Extract the [x, y] coordinate from the center of the cell holding the provided text.  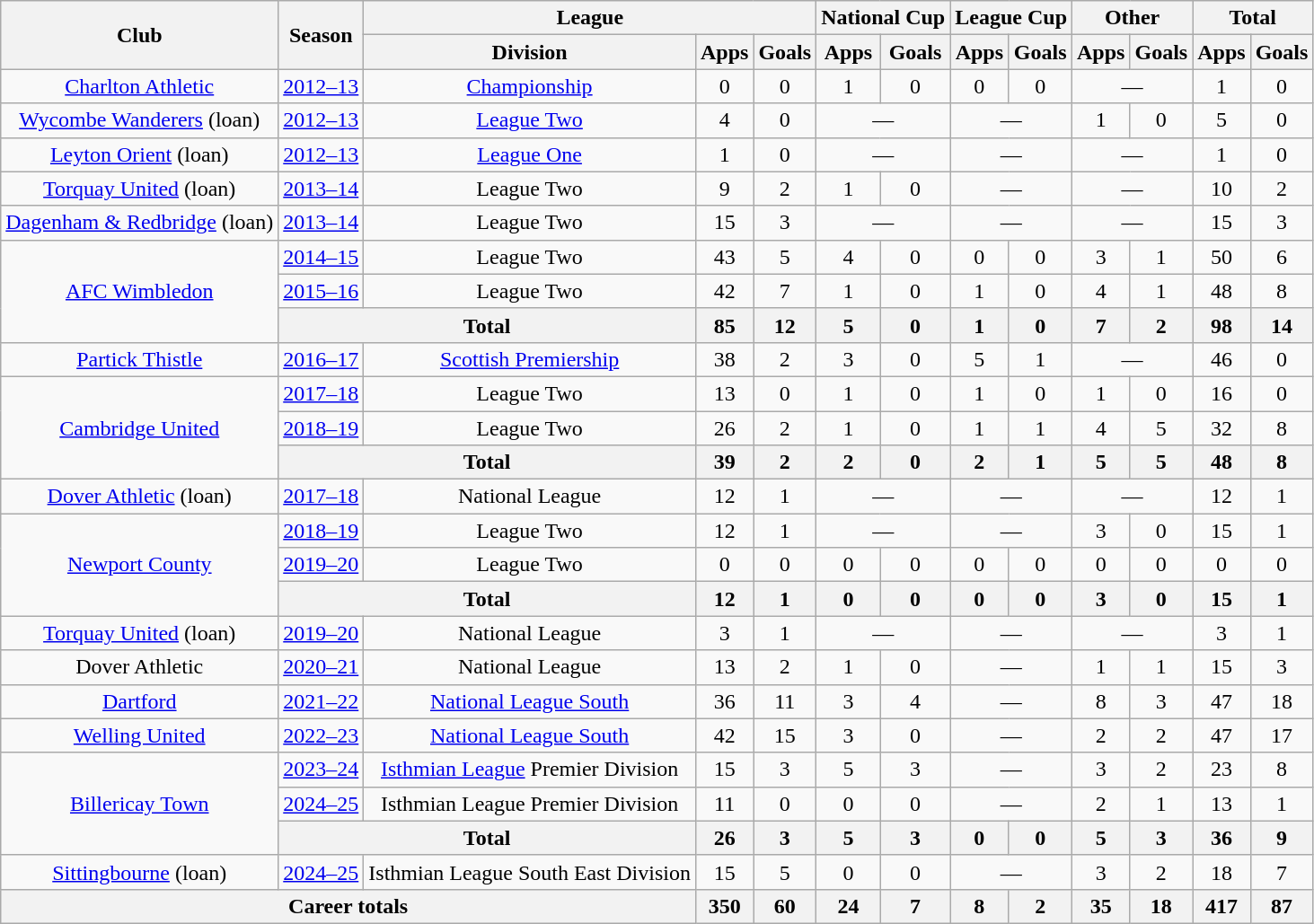
Wycombe Wanderers (loan) [140, 120]
Championship [530, 86]
Partick Thistle [140, 359]
Billericay Town [140, 804]
League [590, 18]
2022–23 [322, 735]
2020–21 [322, 667]
2014–15 [322, 257]
350 [724, 906]
2015–16 [322, 291]
38 [724, 359]
National Cup [884, 18]
League One [530, 154]
23 [1221, 770]
87 [1282, 906]
43 [724, 257]
Dagenham & Redbridge (loan) [140, 223]
17 [1282, 735]
Leyton Orient (loan) [140, 154]
50 [1221, 257]
6 [1282, 257]
Isthmian League South East Division [530, 872]
39 [724, 462]
417 [1221, 906]
Welling United [140, 735]
Other [1133, 18]
14 [1282, 325]
Newport County [140, 565]
Sittingbourne (loan) [140, 872]
Charlton Athletic [140, 86]
2021–22 [322, 701]
2023–24 [322, 770]
98 [1221, 325]
85 [724, 325]
60 [785, 906]
Dover Athletic (loan) [140, 497]
League Cup [1011, 18]
Dartford [140, 701]
2016–17 [322, 359]
Division [530, 52]
Club [140, 35]
Career totals [348, 906]
16 [1221, 393]
35 [1101, 906]
AFC Wimbledon [140, 291]
24 [849, 906]
Scottish Premiership [530, 359]
32 [1221, 428]
Cambridge United [140, 427]
Season [322, 35]
46 [1221, 359]
10 [1221, 189]
Dover Athletic [140, 667]
